Return [X, Y] of the center of cell containing provided text 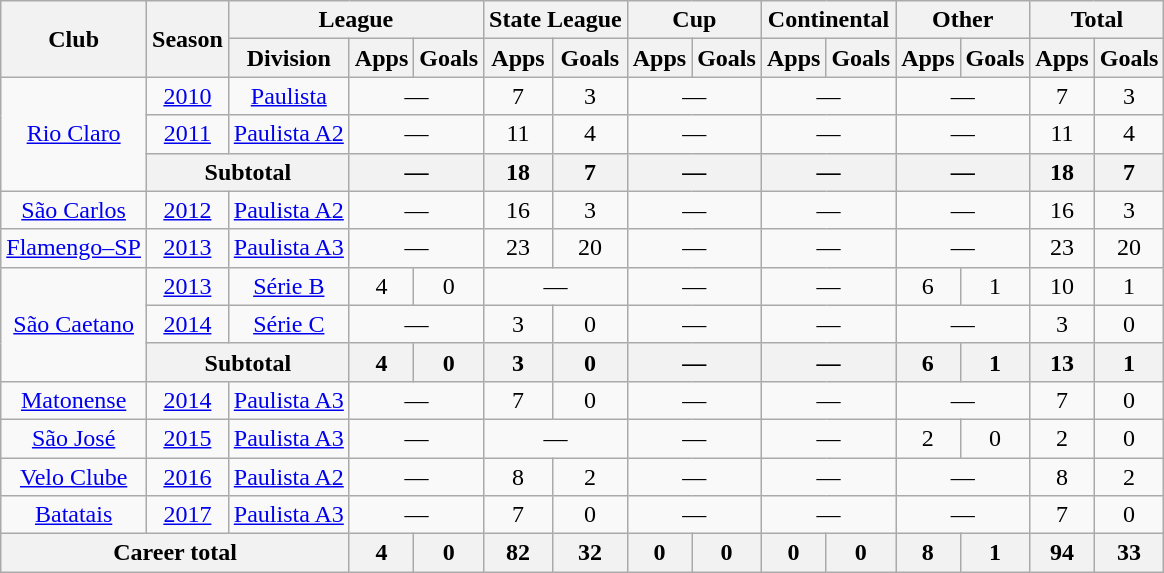
Rio Claro [74, 134]
Club [74, 39]
33 [1129, 553]
Other [963, 20]
Paulista [288, 96]
Flamengo–SP [74, 248]
Série C [288, 324]
Velo Clube [74, 477]
Division [288, 58]
82 [518, 553]
League [356, 20]
2012 [188, 210]
2011 [188, 134]
Season [188, 39]
94 [1062, 553]
Continental [828, 20]
Total [1097, 20]
13 [1062, 362]
Série B [288, 286]
2010 [188, 96]
Career total [176, 553]
2016 [188, 477]
São Carlos [74, 210]
10 [1062, 286]
32 [590, 553]
São José [74, 438]
State League [556, 20]
Matonense [74, 400]
Cup [694, 20]
Batatais [74, 515]
São Caetano [74, 324]
2017 [188, 515]
2015 [188, 438]
